Search for the cell housing the specified text and yield its [x, y] center coordinate. 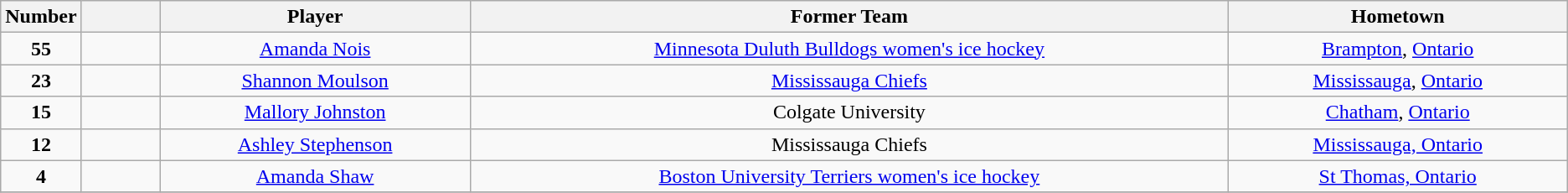
St Thomas, Ontario [1397, 176]
Chatham, Ontario [1397, 112]
Amanda Shaw [315, 176]
Shannon Moulson [315, 81]
Player [315, 17]
Brampton, Ontario [1397, 49]
15 [41, 112]
Mallory Johnston [315, 112]
12 [41, 144]
55 [41, 49]
Hometown [1397, 17]
Amanda Nois [315, 49]
Ashley Stephenson [315, 144]
Minnesota Duluth Bulldogs women's ice hockey [849, 49]
Number [41, 17]
23 [41, 81]
Boston University Terriers women's ice hockey [849, 176]
Former Team [849, 17]
4 [41, 176]
Colgate University [849, 112]
